Identify which cell holds the provided text, then report its [x, y] central coordinate. 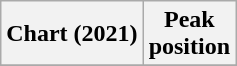
Chart (2021) [72, 34]
Peakposition [189, 34]
